Output the [X, Y] coordinate of the center of the cell containing the given text.  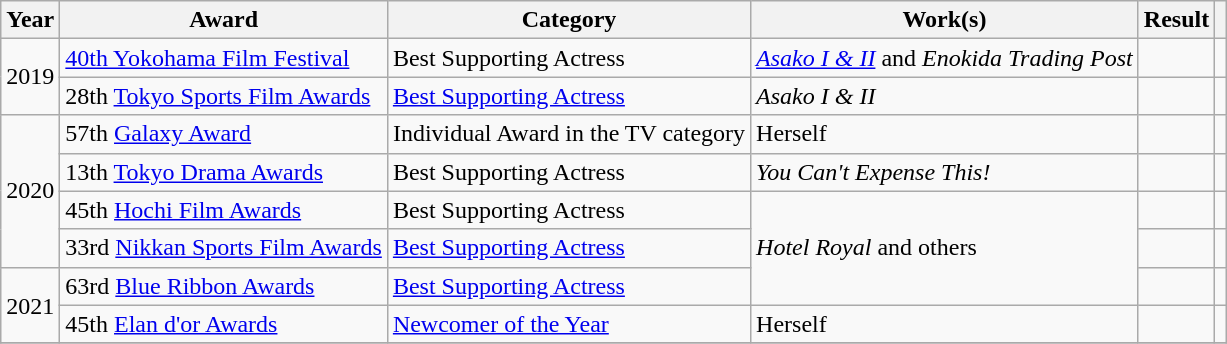
Asako I & II and Enokida Trading Post [945, 58]
45th Elan d'or Awards [224, 324]
63rd Blue Ribbon Awards [224, 286]
2021 [30, 305]
Result [1176, 20]
33rd Nikkan Sports Film Awards [224, 248]
2019 [30, 77]
Individual Award in the TV category [568, 134]
2020 [30, 191]
28th Tokyo Sports Film Awards [224, 96]
45th Hochi Film Awards [224, 210]
13th Tokyo Drama Awards [224, 172]
Year [30, 20]
Work(s) [945, 20]
Award [224, 20]
You Can't Expense This! [945, 172]
40th Yokohama Film Festival [224, 58]
Hotel Royal and others [945, 248]
Category [568, 20]
57th Galaxy Award [224, 134]
Asako I & II [945, 96]
Newcomer of the Year [568, 324]
